Output the [x, y] coordinate of the center of the cell containing the given text.  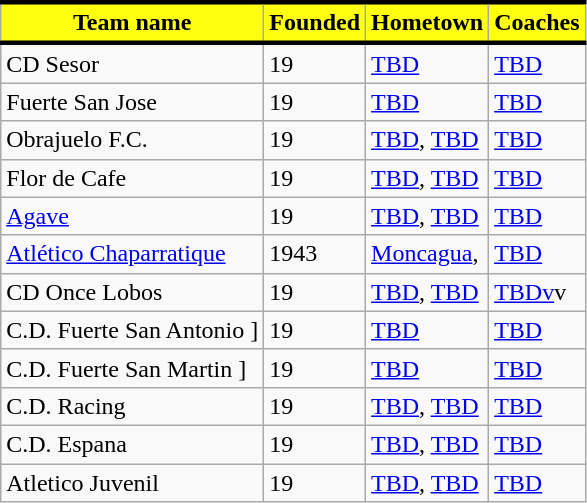
Atletico Juvenil [132, 483]
CD Once Lobos [132, 292]
C.D. Fuerte San Antonio ] [132, 330]
C.D. Fuerte San Martin ] [132, 368]
CD Sesor [132, 63]
Flor de Cafe [132, 178]
Hometown [428, 22]
1943 [315, 254]
Founded [315, 22]
Coaches [537, 22]
C.D. Racing [132, 406]
Atlético Chaparratique [132, 254]
Team name [132, 22]
C.D. Espana [132, 444]
Fuerte San Jose [132, 102]
Moncagua, [428, 254]
Obrajuelo F.C. [132, 140]
Agave [132, 216]
TBDvv [537, 292]
